Find where the given text appears and provide that cell's center as (X, Y) coordinate. 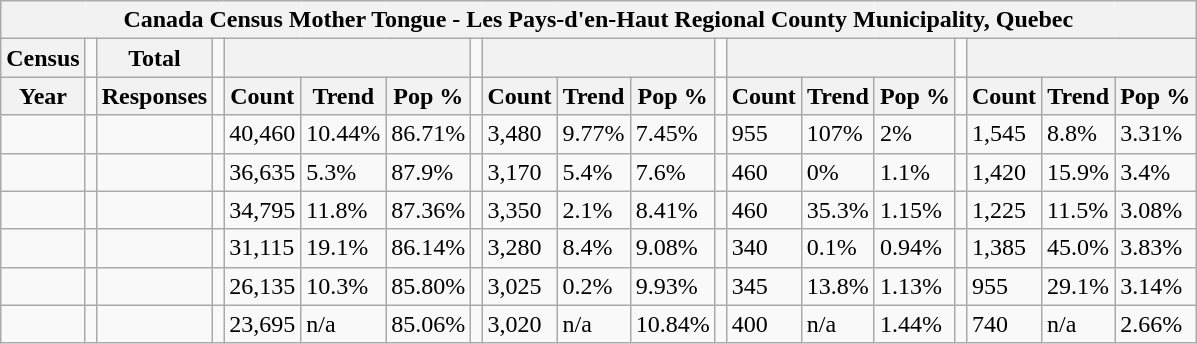
3,020 (520, 324)
3,350 (520, 210)
86.14% (428, 248)
86.71% (428, 134)
3.83% (1156, 248)
1.44% (914, 324)
8.41% (672, 210)
3,025 (520, 286)
3.14% (1156, 286)
87.36% (428, 210)
Census (43, 58)
0.94% (914, 248)
13.8% (838, 286)
45.0% (1078, 248)
0.2% (594, 286)
340 (764, 248)
Total (154, 58)
8.4% (594, 248)
1,420 (1004, 172)
3,280 (520, 248)
1.13% (914, 286)
9.77% (594, 134)
40,460 (262, 134)
35.3% (838, 210)
Year (43, 96)
7.6% (672, 172)
0.1% (838, 248)
85.80% (428, 286)
1,385 (1004, 248)
36,635 (262, 172)
31,115 (262, 248)
7.45% (672, 134)
85.06% (428, 324)
2% (914, 134)
9.08% (672, 248)
740 (1004, 324)
34,795 (262, 210)
1.15% (914, 210)
3.4% (1156, 172)
9.93% (672, 286)
26,135 (262, 286)
11.5% (1078, 210)
15.9% (1078, 172)
107% (838, 134)
23,695 (262, 324)
11.8% (344, 210)
2.66% (1156, 324)
1,225 (1004, 210)
3,480 (520, 134)
19.1% (344, 248)
1,545 (1004, 134)
5.4% (594, 172)
1.1% (914, 172)
10.3% (344, 286)
8.8% (1078, 134)
3.31% (1156, 134)
3,170 (520, 172)
Responses (154, 96)
10.84% (672, 324)
0% (838, 172)
87.9% (428, 172)
Canada Census Mother Tongue - Les Pays-d'en-Haut Regional County Municipality, Quebec (598, 20)
400 (764, 324)
2.1% (594, 210)
29.1% (1078, 286)
10.44% (344, 134)
345 (764, 286)
5.3% (344, 172)
3.08% (1156, 210)
